For the text-containing cell, return its midpoint in (X, Y) coordinate format. 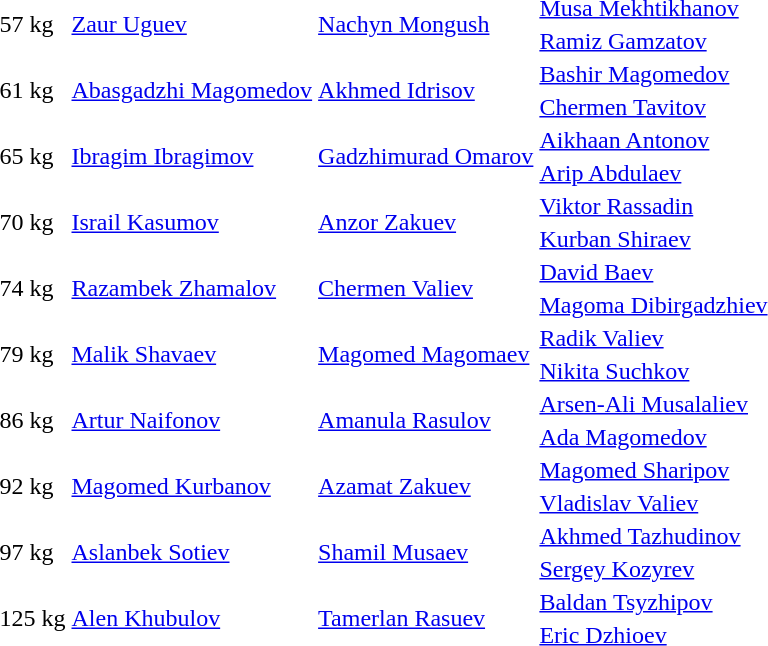
Gadzhimurad Omarov (426, 156)
Akhmed Idrisov (426, 90)
Azamat Zakuev (426, 486)
Chermen Valiev (426, 288)
Magomed Kurbanov (192, 486)
Shamil Musaev (426, 552)
Malik Shavaev (192, 354)
Israil Kasumov (192, 222)
Amanula Rasulov (426, 420)
Ibragim Ibragimov (192, 156)
Magomed Magomaev (426, 354)
Artur Naifonov (192, 420)
Anzor Zakuev (426, 222)
Abasgadzhi Magomedov (192, 90)
Aslanbek Sotiev (192, 552)
Razambek Zhamalov (192, 288)
